Locate the cell with the specified text and output its (x, y) center coordinate. 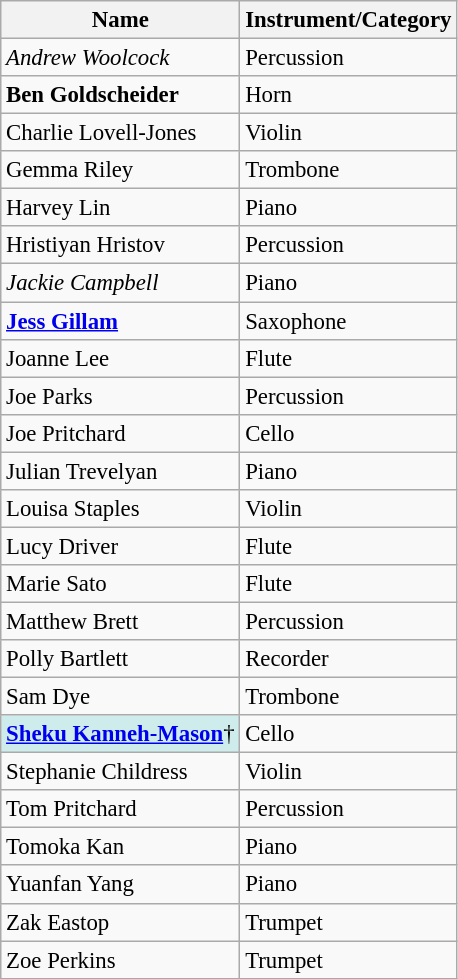
Joanne Lee (120, 358)
Name (120, 20)
Andrew Woolcock (120, 58)
Jackie Campbell (120, 283)
Zak Eastop (120, 922)
Yuanfan Yang (120, 885)
Louisa Staples (120, 509)
Sam Dye (120, 697)
Saxophone (348, 321)
Joe Parks (120, 396)
Instrument/Category (348, 20)
Gemma Riley (120, 170)
Horn (348, 95)
Matthew Brett (120, 621)
Recorder (348, 659)
Tomoka Kan (120, 847)
Hristiyan Hristov (120, 245)
Marie Sato (120, 584)
Stephanie Childress (120, 772)
Charlie Lovell-Jones (120, 133)
Polly Bartlett (120, 659)
Julian Trevelyan (120, 471)
Sheku Kanneh-Mason† (120, 734)
Ben Goldscheider (120, 95)
Jess Gillam (120, 321)
Harvey Lin (120, 208)
Zoe Perkins (120, 960)
Joe Pritchard (120, 433)
Tom Pritchard (120, 809)
Lucy Driver (120, 546)
